For the text-containing cell, return its midpoint in [X, Y] coordinate format. 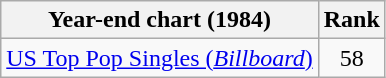
Rank [352, 20]
58 [352, 58]
US Top Pop Singles (Billboard) [160, 58]
Year-end chart (1984) [160, 20]
